Detect which cell encompasses the target text, then output its (X, Y) center coordinate. 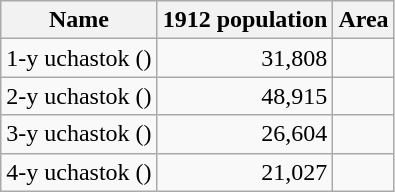
3-y uchastok () (79, 134)
2-y uchastok () (79, 96)
31,808 (245, 58)
26,604 (245, 134)
1912 population (245, 20)
21,027 (245, 172)
Area (364, 20)
Name (79, 20)
48,915 (245, 96)
1-y uchastok () (79, 58)
4-y uchastok () (79, 172)
